Provide the (x, y) coordinate of the cell's center where the given text is located.  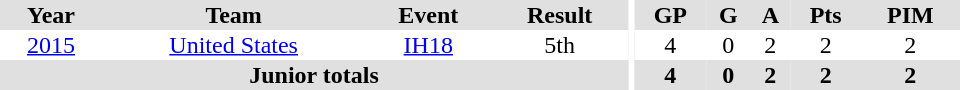
A (770, 15)
Pts (826, 15)
Year (51, 15)
IH18 (428, 45)
Result (560, 15)
Team (234, 15)
PIM (910, 15)
G (728, 15)
Junior totals (314, 75)
United States (234, 45)
5th (560, 45)
Event (428, 15)
2015 (51, 45)
GP (670, 15)
